Return the (x, y) coordinate for the center point of the cell that contains the specified text.  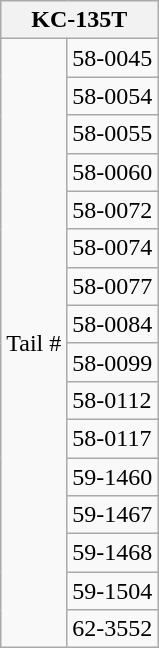
58-0045 (112, 58)
58-0084 (112, 324)
59-1504 (112, 591)
58-0099 (112, 362)
58-0117 (112, 438)
KC-135T (80, 20)
58-0072 (112, 210)
58-0060 (112, 172)
58-0112 (112, 400)
59-1460 (112, 477)
59-1468 (112, 553)
59-1467 (112, 515)
58-0054 (112, 96)
58-0055 (112, 134)
58-0074 (112, 248)
58-0077 (112, 286)
62-3552 (112, 629)
Tail # (34, 344)
